Determine the [x, y] coordinate at the center of the cell enclosing the given text.  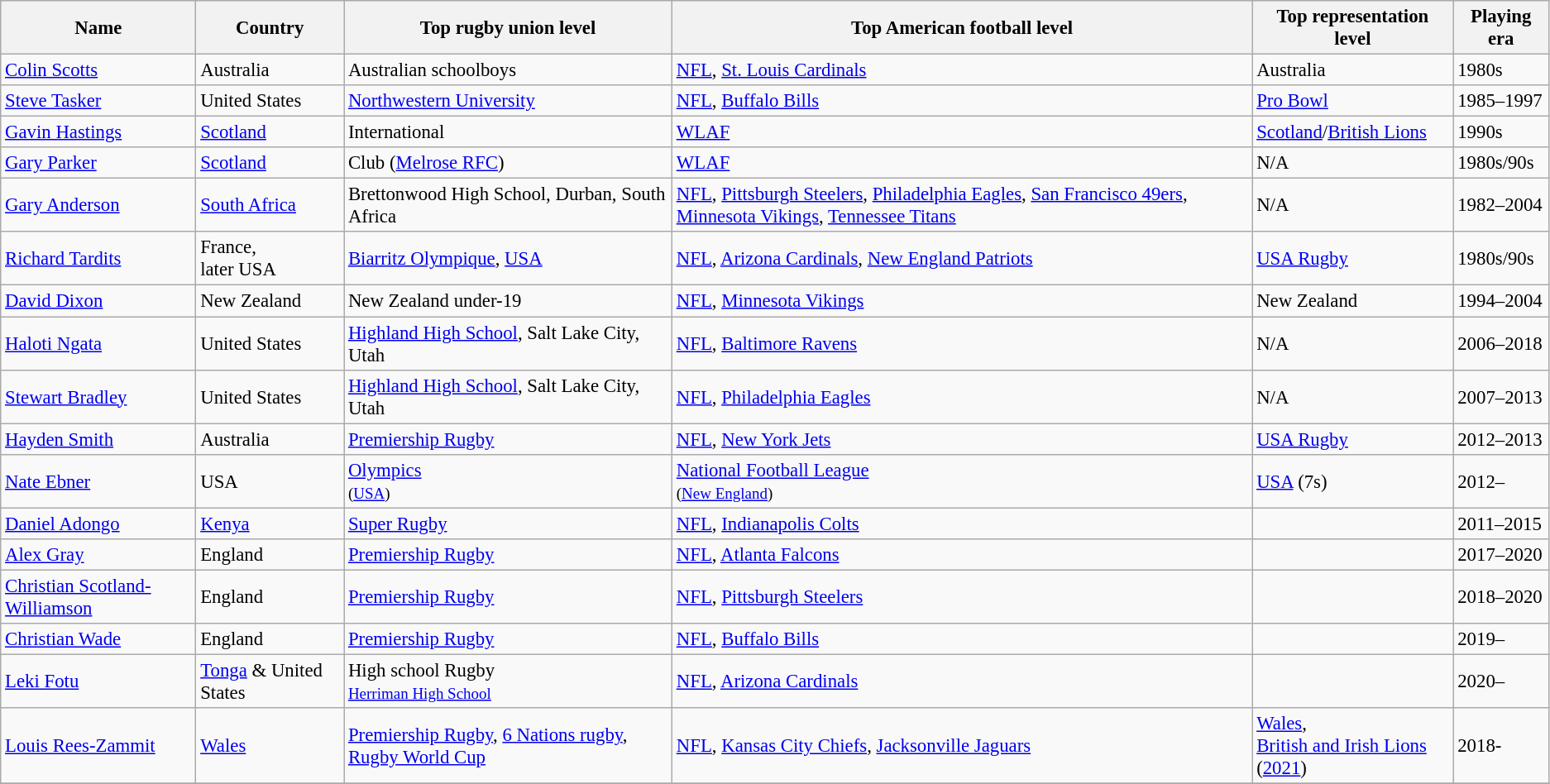
1990s [1501, 132]
NFL, Arizona Cardinals [961, 681]
NFL, Pittsburgh Steelers [961, 597]
2012–2013 [1501, 439]
NFL, Philadelphia Eagles [961, 397]
Christian Wade [98, 639]
Olympics(USA) [508, 481]
Gary Parker [98, 163]
Name [98, 28]
Brettonwood High School, Durban, South Africa [508, 205]
1985–1997 [1501, 101]
2018- [1501, 746]
Nate Ebner [98, 481]
Steve Tasker [98, 101]
2006–2018 [1501, 344]
Daniel Adongo [98, 523]
Wales,British and Irish Lions (2021) [1353, 746]
2011–2015 [1501, 523]
2018–2020 [1501, 597]
Gavin Hastings [98, 132]
Stewart Bradley [98, 397]
1994–2004 [1501, 301]
Christian Scotland-Williamson [98, 597]
NFL, Minnesota Vikings [961, 301]
USA [270, 481]
International [508, 132]
Gary Anderson [98, 205]
1982–2004 [1501, 205]
NFL, Baltimore Ravens [961, 344]
Top American football level [961, 28]
NFL, Indianapolis Colts [961, 523]
2017–2020 [1501, 555]
Hayden Smith [98, 439]
NFL, St. Louis Cardinals [961, 70]
Premiership Rugby, 6 Nations rugby, Rugby World Cup [508, 746]
2012– [1501, 481]
2019– [1501, 639]
2020– [1501, 681]
Super Rugby [508, 523]
NFL, Atlanta Falcons [961, 555]
David Dixon [98, 301]
Playing era [1501, 28]
Tonga & United States [270, 681]
Louis Rees-Zammit [98, 746]
1980s [1501, 70]
High school RugbyHerriman High School [508, 681]
Pro Bowl [1353, 101]
Top representation level [1353, 28]
South Africa [270, 205]
National Football League(New England) [961, 481]
NFL, Pittsburgh Steelers, Philadelphia Eagles, San Francisco 49ers, Minnesota Vikings, Tennessee Titans [961, 205]
Northwestern University [508, 101]
2007–2013 [1501, 397]
Haloti Ngata [98, 344]
NFL, Kansas City Chiefs, Jacksonville Jaguars [961, 746]
Country [270, 28]
NFL, Arizona Cardinals, New England Patriots [961, 258]
Wales [270, 746]
Kenya [270, 523]
France,later USA [270, 258]
New Zealand under-19 [508, 301]
Club (Melrose RFC) [508, 163]
Biarritz Olympique, USA [508, 258]
Colin Scotts [98, 70]
USA (7s) [1353, 481]
Scotland/British Lions [1353, 132]
Australian schoolboys [508, 70]
Richard Tardits [98, 258]
Alex Gray [98, 555]
Top rugby union level [508, 28]
NFL, New York Jets [961, 439]
Leki Fotu [98, 681]
